Capture the cell that displays the provided text and extract its [x, y] central coordinate. 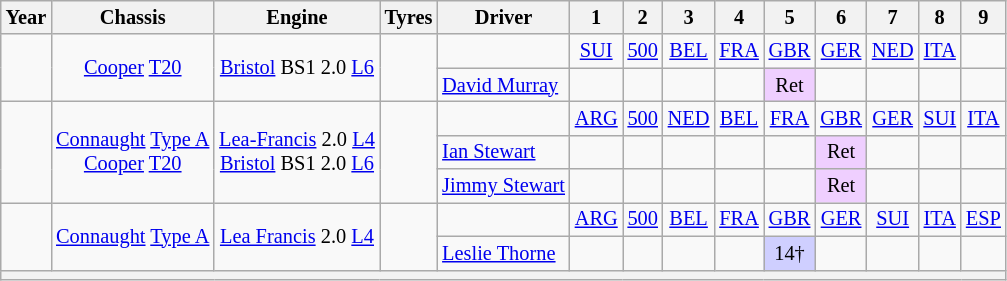
6 [841, 17]
9 [984, 17]
Driver [504, 17]
Ian Stewart [504, 152]
Lea Francis 2.0 L4 [296, 236]
David Murray [504, 85]
Tyres [409, 17]
14† [790, 253]
Lea-Francis 2.0 L4Bristol BS1 2.0 L6 [296, 152]
2 [643, 17]
7 [893, 17]
5 [790, 17]
4 [738, 17]
1 [596, 17]
Jimmy Stewart [504, 186]
Chassis [132, 17]
Cooper T20 [132, 68]
Engine [296, 17]
Bristol BS1 2.0 L6 [296, 68]
Connaught Type ACooper T20 [132, 152]
Leslie Thorne [504, 253]
Connaught Type A [132, 236]
ESP [984, 219]
Year [26, 17]
8 [940, 17]
3 [689, 17]
